Provide the (x, y) coordinate of the cell's center where the given text is located.  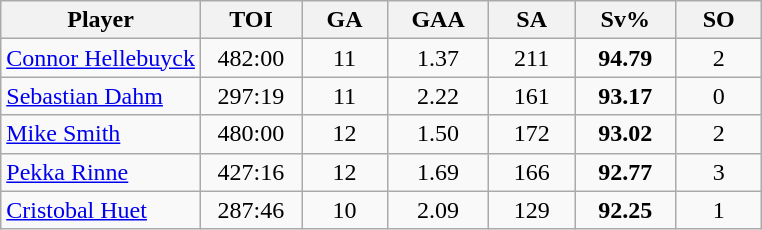
GAA (438, 20)
1.37 (438, 58)
Sebastian Dahm (101, 96)
211 (532, 58)
161 (532, 96)
92.25 (626, 210)
166 (532, 172)
0 (719, 96)
10 (345, 210)
172 (532, 134)
427:16 (250, 172)
1 (719, 210)
2.22 (438, 96)
93.02 (626, 134)
3 (719, 172)
93.17 (626, 96)
287:46 (250, 210)
480:00 (250, 134)
SO (719, 20)
129 (532, 210)
Pekka Rinne (101, 172)
Connor Hellebuyck (101, 58)
Sv% (626, 20)
GA (345, 20)
TOI (250, 20)
Cristobal Huet (101, 210)
482:00 (250, 58)
297:19 (250, 96)
SA (532, 20)
2.09 (438, 210)
1.69 (438, 172)
Player (101, 20)
1.50 (438, 134)
94.79 (626, 58)
Mike Smith (101, 134)
92.77 (626, 172)
